Return (x, y) of the center of cell containing provided text 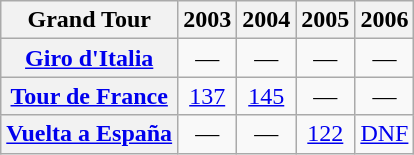
Tour de France (90, 96)
DNF (384, 134)
Giro d'Italia (90, 58)
122 (326, 134)
Vuelta a España (90, 134)
Grand Tour (90, 20)
2004 (266, 20)
2005 (326, 20)
2003 (208, 20)
145 (266, 96)
137 (208, 96)
2006 (384, 20)
